Identify which cell holds the provided text, then report its [x, y] central coordinate. 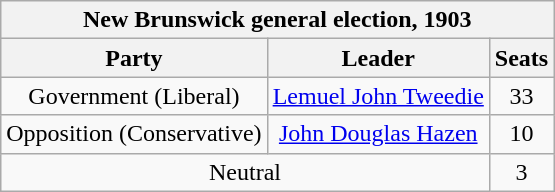
John Douglas Hazen [378, 134]
Party [134, 58]
Lemuel John Tweedie [378, 96]
Leader [378, 58]
Neutral [246, 172]
33 [521, 96]
3 [521, 172]
Opposition (Conservative) [134, 134]
10 [521, 134]
New Brunswick general election, 1903 [278, 20]
Government (Liberal) [134, 96]
Seats [521, 58]
